Return (X, Y) of the center of cell containing provided text 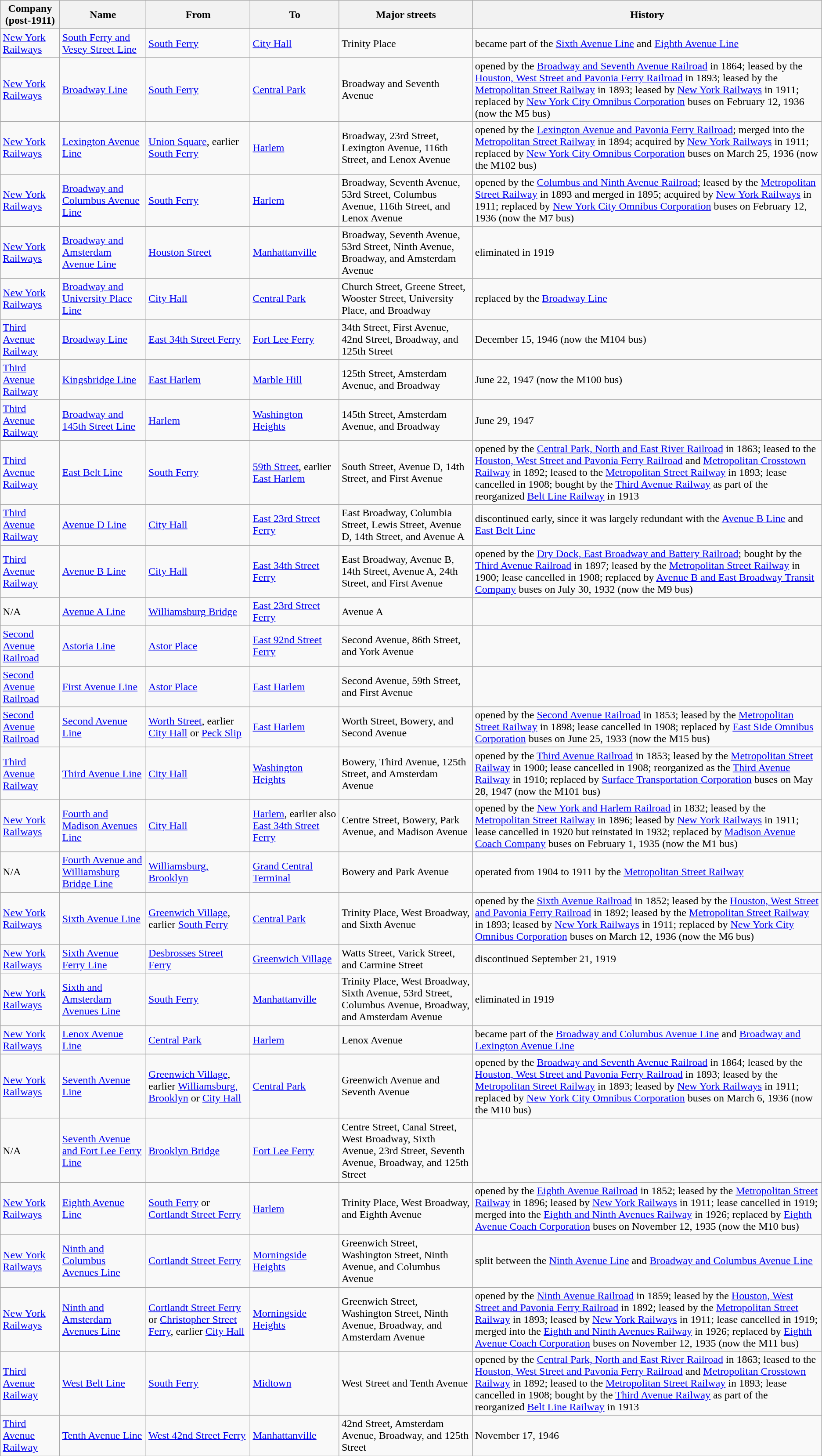
Lenox Avenue (406, 1039)
History (647, 15)
Midtown (295, 1384)
East Belt Line (103, 472)
Brooklyn Bridge (198, 1150)
Ninth and Amsterdam Avenues Line (103, 1319)
Harlem, earlier also East 34th Street Ferry (295, 826)
Greenwich Village, earlier South Ferry (198, 918)
Broadway, Seventh Avenue, 53rd Street, Columbus Avenue, 116th Street, and Lenox Avenue (406, 200)
operated from 1904 to 1911 by the Metropolitan Street Railway (647, 872)
Third Avenue Line (103, 773)
Cortlandt Street Ferry or Christopher Street Ferry, earlier City Hall (198, 1319)
Broadway and University Place Line (103, 299)
East Broadway, Avenue B, 14th Street, Avenue A, 24th Street, and First Avenue (406, 571)
To (295, 15)
Centre Street, Bowery, Park Avenue, and Madison Avenue (406, 826)
Avenue D Line (103, 525)
discontinued early, since it was largely redundant with the Avenue B Line and East Belt Line (647, 525)
59th Street, earlier East Harlem (295, 472)
Fourth and Madison Avenues Line (103, 826)
Major streets (406, 15)
Cortlandt Street Ferry (198, 1261)
Avenue A Line (103, 612)
Second Avenue Line (103, 727)
Bowery, Third Avenue, 125th Street, and Amsterdam Avenue (406, 773)
Ninth and Columbus Avenues Line (103, 1261)
South Street, Avenue D, 14th Street, and First Avenue (406, 472)
Watts Street, Varick Street, and Carmine Street (406, 959)
From (198, 15)
Greenwich Village (295, 959)
South Ferry and Vesey Street Line (103, 43)
Greenwich Street, Washington Street, Ninth Avenue, Broadway, and Amsterdam Avenue (406, 1319)
Lexington Avenue Line (103, 148)
Broadway and 145th Street Line (103, 420)
December 15, 1946 (now the M104 bus) (647, 339)
34th Street, First Avenue, 42nd Street, Broadway, and 125th Street (406, 339)
Marble Hill (295, 380)
became part of the Broadway and Columbus Avenue Line and Broadway and Lexington Avenue Line (647, 1039)
Church Street, Greene Street, Wooster Street, University Place, and Broadway (406, 299)
First Avenue Line (103, 687)
Sixth and Amsterdam Avenues Line (103, 999)
Second Avenue, 86th Street, and York Avenue (406, 646)
replaced by the Broadway Line (647, 299)
June 22, 1947 (now the M100 bus) (647, 380)
125th Street, Amsterdam Avenue, and Broadway (406, 380)
Houston Street (198, 252)
Union Square, earlier South Ferry (198, 148)
Kingsbridge Line (103, 380)
November 17, 1946 (647, 1436)
Broadway and Columbus Avenue Line (103, 200)
Trinity Place, West Broadway, and Sixth Avenue (406, 918)
discontinued September 21, 1919 (647, 959)
West Street and Tenth Avenue (406, 1384)
Trinity Place, West Broadway, Sixth Avenue, 53rd Street, Columbus Avenue, Broadway, and Amsterdam Avenue (406, 999)
Trinity Place (406, 43)
Greenwich Village, earlier Williamsburg, Brooklyn or City Hall (198, 1086)
Worth Street, Bowery, and Second Avenue (406, 727)
Seventh Avenue Line (103, 1086)
Company (post-1911) (30, 15)
South Ferry or Cortlandt Street Ferry (198, 1208)
West Belt Line (103, 1384)
East Broadway, Columbia Street, Lewis Street, Avenue D, 14th Street, and Avenue A (406, 525)
June 29, 1947 (647, 420)
Worth Street, earlier City Hall or Peck Slip (198, 727)
Grand Central Terminal (295, 872)
Fourth Avenue and Williamsburg Bridge Line (103, 872)
Broadway, Seventh Avenue, 53rd Street, Ninth Avenue, Broadway, and Amsterdam Avenue (406, 252)
Centre Street, Canal Street, West Broadway, Sixth Avenue, 23rd Street, Seventh Avenue, Broadway, and 125th Street (406, 1150)
Greenwich Street, Washington Street, Ninth Avenue, and Columbus Avenue (406, 1261)
East 92nd Street Ferry (295, 646)
Trinity Place, West Broadway, and Eighth Avenue (406, 1208)
Avenue A (406, 612)
Greenwich Avenue and Seventh Avenue (406, 1086)
Sixth Avenue Ferry Line (103, 959)
Second Avenue, 59th Street, and First Avenue (406, 687)
Desbrosses Street Ferry (198, 959)
Astoria Line (103, 646)
Williamsburg, Brooklyn (198, 872)
Lenox Avenue Line (103, 1039)
Seventh Avenue and Fort Lee Ferry Line (103, 1150)
145th Street, Amsterdam Avenue, and Broadway (406, 420)
became part of the Sixth Avenue Line and Eighth Avenue Line (647, 43)
Broadway, 23rd Street, Lexington Avenue, 116th Street, and Lenox Avenue (406, 148)
Sixth Avenue Line (103, 918)
Bowery and Park Avenue (406, 872)
Avenue B Line (103, 571)
Name (103, 15)
Broadway and Amsterdam Avenue Line (103, 252)
Williamsburg Bridge (198, 612)
42nd Street, Amsterdam Avenue, Broadway, and 125th Street (406, 1436)
Tenth Avenue Line (103, 1436)
West 42nd Street Ferry (198, 1436)
split between the Ninth Avenue Line and Broadway and Columbus Avenue Line (647, 1261)
Broadway and Seventh Avenue (406, 90)
Eighth Avenue Line (103, 1208)
